Extract the (x, y) coordinate from the center of the cell holding the provided text.  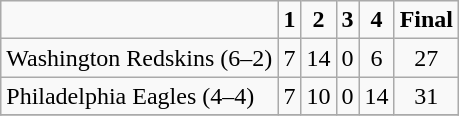
Washington Redskins (6–2) (140, 58)
1 (290, 20)
Philadelphia Eagles (4–4) (140, 96)
6 (376, 58)
Final (426, 20)
27 (426, 58)
4 (376, 20)
10 (318, 96)
31 (426, 96)
3 (348, 20)
2 (318, 20)
